Output the (X, Y) coordinate of the center of the cell containing the given text.  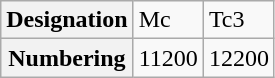
11200 (168, 58)
12200 (238, 58)
Tc3 (238, 20)
Numbering (67, 58)
Mc (168, 20)
Designation (67, 20)
